Output the (x, y) coordinate of the center of the cell containing the given text.  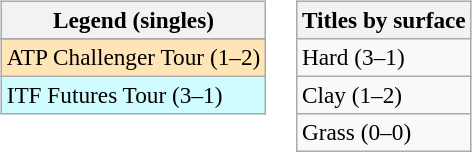
Grass (0–0) (384, 133)
ATP Challenger Tour (1–2) (133, 57)
Legend (singles) (133, 20)
Clay (1–2) (384, 95)
Titles by surface (384, 20)
ITF Futures Tour (3–1) (133, 95)
Hard (3–1) (384, 57)
